Return the [x, y] coordinate for the center point of the cell that contains the specified text.  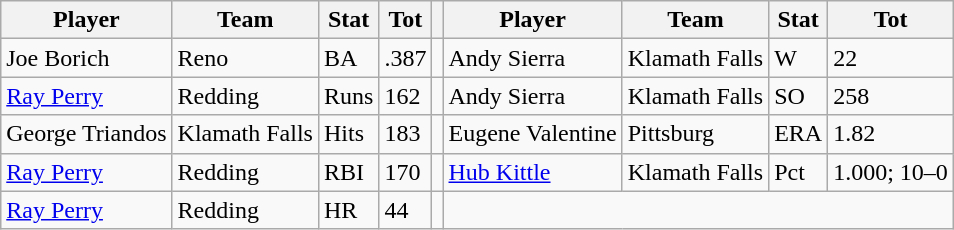
183 [406, 134]
Runs [348, 96]
.387 [406, 58]
22 [891, 58]
Pittsburg [695, 134]
Reno [245, 58]
Pct [798, 172]
1.82 [891, 134]
W [798, 58]
Eugene Valentine [532, 134]
Joe Borich [86, 58]
RBI [348, 172]
HR [348, 210]
1.000; 10–0 [891, 172]
258 [891, 96]
162 [406, 96]
Hub Kittle [532, 172]
George Triandos [86, 134]
BA [348, 58]
Hits [348, 134]
170 [406, 172]
44 [406, 210]
SO [798, 96]
ERA [798, 134]
